For the text-containing cell, return its midpoint in (X, Y) coordinate format. 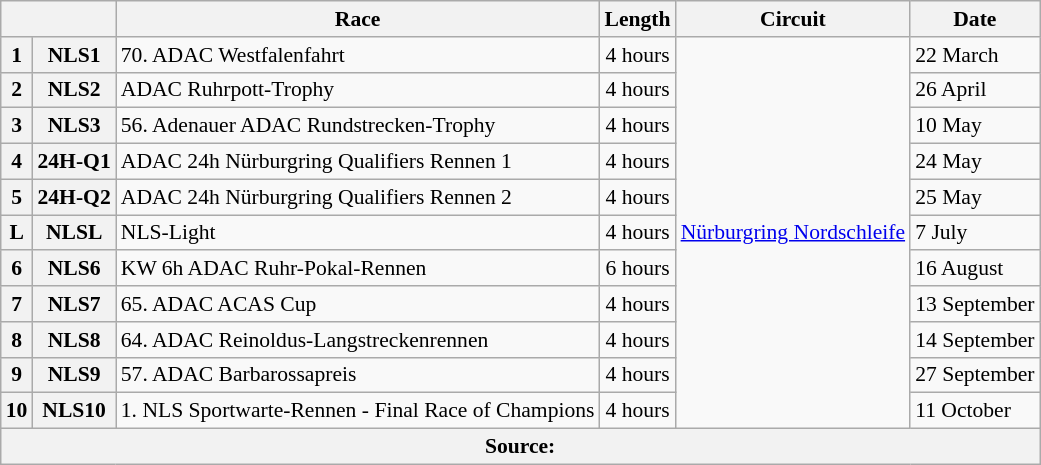
NLS7 (74, 304)
10 May (974, 126)
14 September (974, 340)
6 (17, 269)
Source: (520, 447)
65. ADAC ACAS Cup (358, 304)
26 April (974, 90)
3 (17, 126)
11 October (974, 411)
7 (17, 304)
25 May (974, 197)
1 (17, 55)
56. Adenauer ADAC Rundstrecken-Trophy (358, 126)
NLS9 (74, 375)
ADAC 24h Nürburgring Qualifiers Rennen 1 (358, 162)
22 March (974, 55)
Date (974, 19)
16 August (974, 269)
10 (17, 411)
NLS-Light (358, 233)
24H-Q2 (74, 197)
NLSL (74, 233)
L (17, 233)
9 (17, 375)
Nürburgring Nordschleife (794, 233)
NLS10 (74, 411)
24H-Q1 (74, 162)
Circuit (794, 19)
13 September (974, 304)
KW 6h ADAC Ruhr-Pokal-Rennen (358, 269)
NLS6 (74, 269)
ADAC 24h Nürburgring Qualifiers Rennen 2 (358, 197)
ADAC Ruhrpott-Trophy (358, 90)
70. ADAC Westfalenfahrt (358, 55)
NLS8 (74, 340)
NLS3 (74, 126)
1. NLS Sportwarte-Rennen - Final Race of Champions (358, 411)
8 (17, 340)
24 May (974, 162)
Race (358, 19)
4 (17, 162)
7 July (974, 233)
64. ADAC Reinoldus-Langstreckenrennen (358, 340)
2 (17, 90)
57. ADAC Barbarossapreis (358, 375)
NLS1 (74, 55)
6 hours (637, 269)
5 (17, 197)
Length (637, 19)
27 September (974, 375)
NLS2 (74, 90)
